Identify which cell holds the provided text, then report its (x, y) central coordinate. 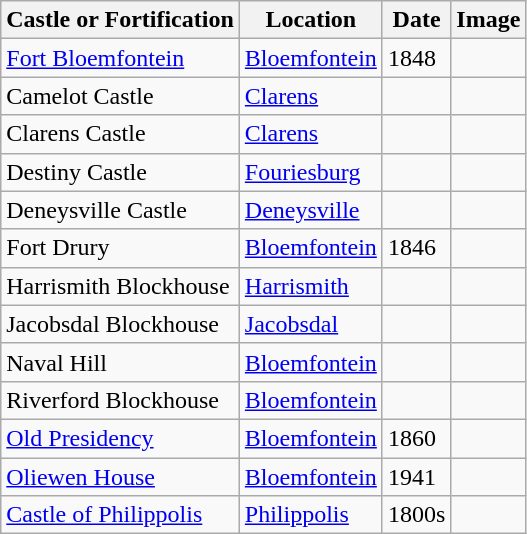
Castle of Philippolis (120, 515)
Philippolis (310, 515)
Jacobsdal Blockhouse (120, 324)
Deneysville Castle (120, 210)
Harrismith (310, 286)
1860 (416, 438)
Naval Hill (120, 362)
Destiny Castle (120, 172)
1941 (416, 477)
1848 (416, 58)
Location (310, 20)
1800s (416, 515)
Clarens Castle (120, 134)
1846 (416, 248)
Fouriesburg (310, 172)
Fort Drury (120, 248)
Date (416, 20)
Camelot Castle (120, 96)
Castle or Fortification (120, 20)
Jacobsdal (310, 324)
Riverford Blockhouse (120, 400)
Old Presidency (120, 438)
Harrismith Blockhouse (120, 286)
Deneysville (310, 210)
Oliewen House (120, 477)
Image (488, 20)
Fort Bloemfontein (120, 58)
